Pinpoint the cell where the given text exists, returning its (x, y) midpoint coordinate. 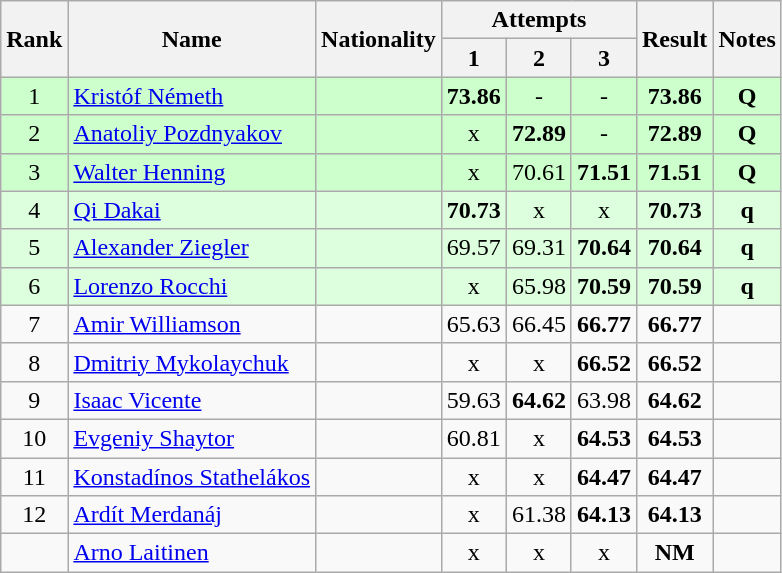
Anatoliy Pozdnyakov (192, 134)
Lorenzo Rocchi (192, 286)
7 (34, 324)
Attempts (538, 20)
59.63 (474, 400)
Arno Laitinen (192, 553)
Ardít Merdanáj (192, 515)
8 (34, 362)
Walter Henning (192, 172)
Notes (747, 39)
Kristóf Németh (192, 96)
Isaac Vicente (192, 400)
Amir Williamson (192, 324)
NM (674, 553)
10 (34, 438)
Name (192, 39)
Alexander Ziegler (192, 248)
Evgeniy Shaytor (192, 438)
Qi Dakai (192, 210)
5 (34, 248)
69.57 (474, 248)
66.45 (538, 324)
Nationality (379, 39)
69.31 (538, 248)
12 (34, 515)
Result (674, 39)
Rank (34, 39)
65.63 (474, 324)
9 (34, 400)
60.81 (474, 438)
Dmitriy Mykolaychuk (192, 362)
70.61 (538, 172)
11 (34, 477)
65.98 (538, 286)
61.38 (538, 515)
Konstadínos Stathelákos (192, 477)
63.98 (604, 400)
4 (34, 210)
6 (34, 286)
